Search for the cell housing the specified text and yield its (X, Y) center coordinate. 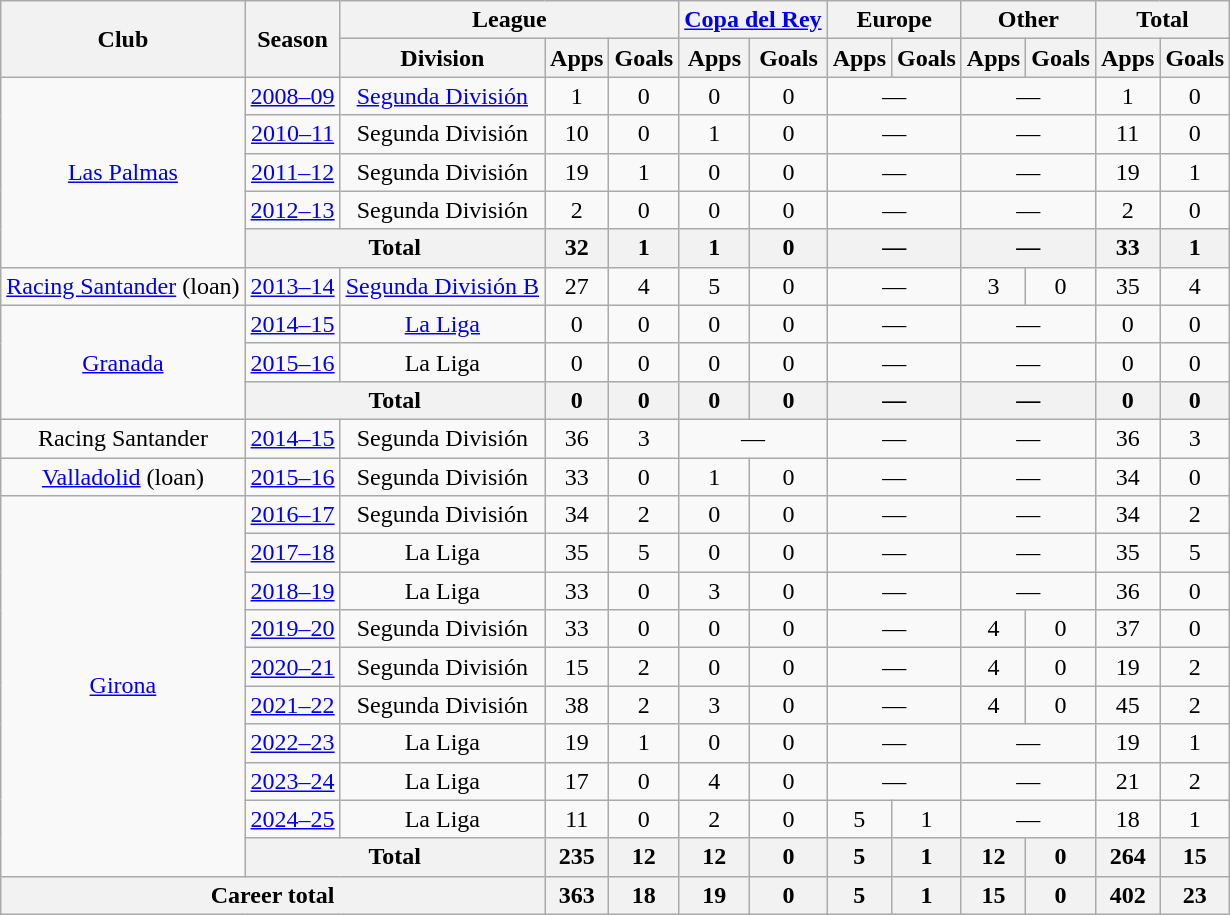
32 (577, 248)
2012–13 (292, 210)
235 (577, 857)
Career total (273, 895)
2016–17 (292, 515)
10 (577, 134)
264 (1127, 857)
Racing Santander (loan) (123, 286)
Racing Santander (123, 438)
Segunda División B (442, 286)
21 (1127, 781)
45 (1127, 705)
League (510, 20)
2017–18 (292, 553)
37 (1127, 629)
Copa del Rey (753, 20)
2008–09 (292, 96)
Division (442, 58)
38 (577, 705)
27 (577, 286)
2011–12 (292, 172)
Valladolid (loan) (123, 477)
2018–19 (292, 591)
Europe (894, 20)
402 (1127, 895)
2020–21 (292, 667)
2024–25 (292, 819)
Granada (123, 362)
Season (292, 39)
17 (577, 781)
2023–24 (292, 781)
2022–23 (292, 743)
Las Palmas (123, 172)
2021–22 (292, 705)
Club (123, 39)
Girona (123, 686)
23 (1195, 895)
Other (1028, 20)
363 (577, 895)
2010–11 (292, 134)
2019–20 (292, 629)
2013–14 (292, 286)
